For the text-containing cell, return its midpoint in [x, y] coordinate format. 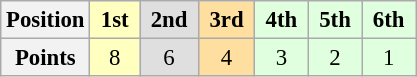
6th [389, 20]
1st [115, 20]
2nd [170, 20]
3rd [226, 20]
2 [335, 58]
4th [282, 20]
4 [226, 58]
8 [115, 58]
Points [46, 58]
1 [389, 58]
3 [282, 58]
Position [46, 20]
5th [335, 20]
6 [170, 58]
